Output the [X, Y] coordinate of the center of the cell containing the given text.  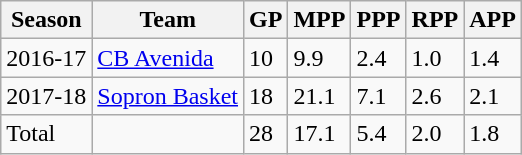
9.9 [320, 58]
10 [266, 58]
5.4 [378, 134]
RPP [435, 20]
17.1 [320, 134]
PPP [378, 20]
2.6 [435, 96]
2016-17 [46, 58]
21.1 [320, 96]
Season [46, 20]
2.0 [435, 134]
18 [266, 96]
28 [266, 134]
2017-18 [46, 96]
CB Avenida [168, 58]
GP [266, 20]
Total [46, 134]
7.1 [378, 96]
2.4 [378, 58]
MPP [320, 20]
Team [168, 20]
1.0 [435, 58]
1.8 [493, 134]
1.4 [493, 58]
APP [493, 20]
2.1 [493, 96]
Sopron Basket [168, 96]
